Determine the (X, Y) coordinate at the center of the cell enclosing the given text.  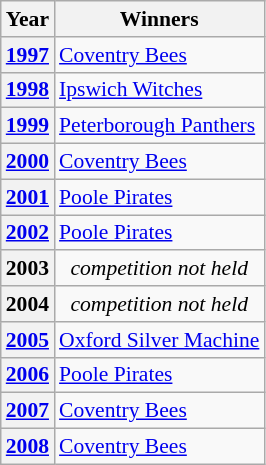
1998 (28, 90)
Ipswich Witches (159, 90)
2003 (28, 269)
2002 (28, 233)
Oxford Silver Machine (159, 340)
2005 (28, 340)
2000 (28, 162)
2006 (28, 375)
Winners (159, 19)
2001 (28, 197)
2004 (28, 304)
2008 (28, 447)
1999 (28, 126)
1997 (28, 55)
Year (28, 19)
Peterborough Panthers (159, 126)
2007 (28, 411)
